Scan for the cell matching the given text and deliver its [X, Y] coordinate at center. 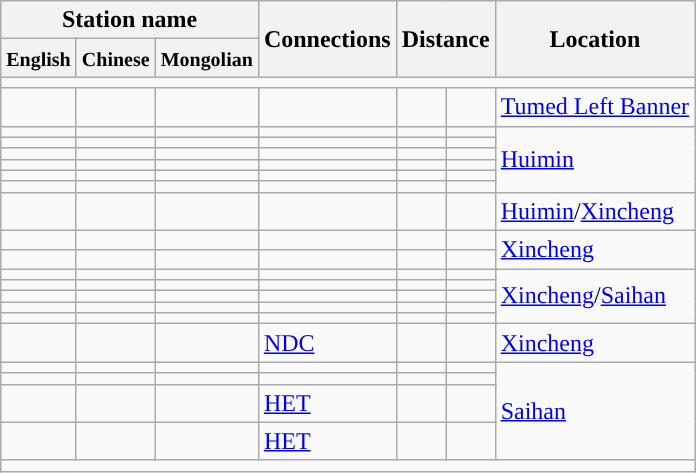
Huimin [594, 159]
English [39, 58]
Saihan [594, 411]
Mongolian [206, 58]
Connections [327, 39]
Station name [130, 20]
Xincheng/Saihan [594, 296]
NDC [327, 343]
Distance [446, 39]
Huimin/Xincheng [594, 211]
Chinese [116, 58]
Tumed Left Banner [594, 107]
Location [594, 39]
